Capture the cell that displays the provided text and extract its (x, y) central coordinate. 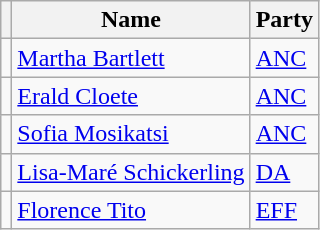
Name (131, 20)
Sofia Mosikatsi (131, 134)
EFF (284, 210)
Party (284, 20)
Martha Bartlett (131, 58)
Florence Tito (131, 210)
Lisa-Maré Schickerling (131, 172)
DA (284, 172)
Erald Cloete (131, 96)
